Capture the cell that displays the provided text and extract its [x, y] central coordinate. 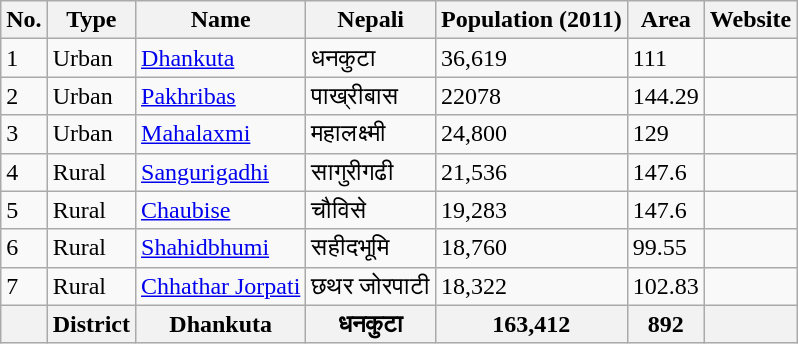
पाख्रीबास [371, 96]
21,536 [531, 172]
19,283 [531, 210]
Sangurigadhi [221, 172]
36,619 [531, 58]
111 [666, 58]
6 [24, 248]
24,800 [531, 134]
Website [750, 20]
Pakhribas [221, 96]
18,760 [531, 248]
892 [666, 324]
Area [666, 20]
5 [24, 210]
18,322 [531, 286]
District [91, 324]
Chhathar Jorpati [221, 286]
129 [666, 134]
163,412 [531, 324]
Chaubise [221, 210]
महालक्ष्मी [371, 134]
102.83 [666, 286]
सहीदभूमि [371, 248]
4 [24, 172]
Type [91, 20]
7 [24, 286]
2 [24, 96]
चौविसे [371, 210]
3 [24, 134]
सागुरीगढी [371, 172]
छथर जोरपाटी [371, 286]
Shahidbhumi [221, 248]
99.55 [666, 248]
Nepali [371, 20]
No. [24, 20]
Mahalaxmi [221, 134]
1 [24, 58]
22078 [531, 96]
144.29 [666, 96]
Name [221, 20]
Population (2011) [531, 20]
